For the text-containing cell, return its midpoint in [X, Y] coordinate format. 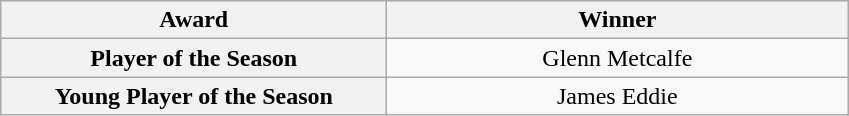
Winner [618, 20]
Player of the Season [194, 58]
Young Player of the Season [194, 96]
Glenn Metcalfe [618, 58]
James Eddie [618, 96]
Award [194, 20]
